Return the (X, Y) coordinate for the center point of the cell that contains the specified text.  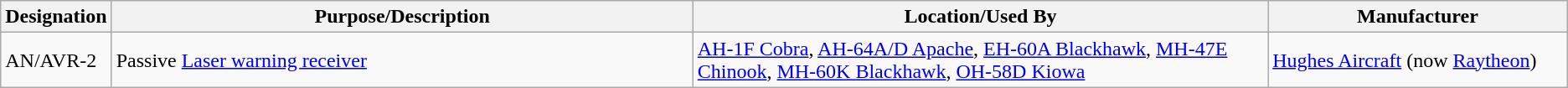
AN/AVR-2 (56, 60)
AH-1F Cobra, AH-64A/D Apache, EH-60A Blackhawk, MH-47E Chinook, MH-60K Blackhawk, OH-58D Kiowa (980, 60)
Location/Used By (980, 17)
Passive Laser warning receiver (402, 60)
Purpose/Description (402, 17)
Hughes Aircraft (now Raytheon) (1418, 60)
Designation (56, 17)
Manufacturer (1418, 17)
